Detect which cell encompasses the target text, then output its (x, y) center coordinate. 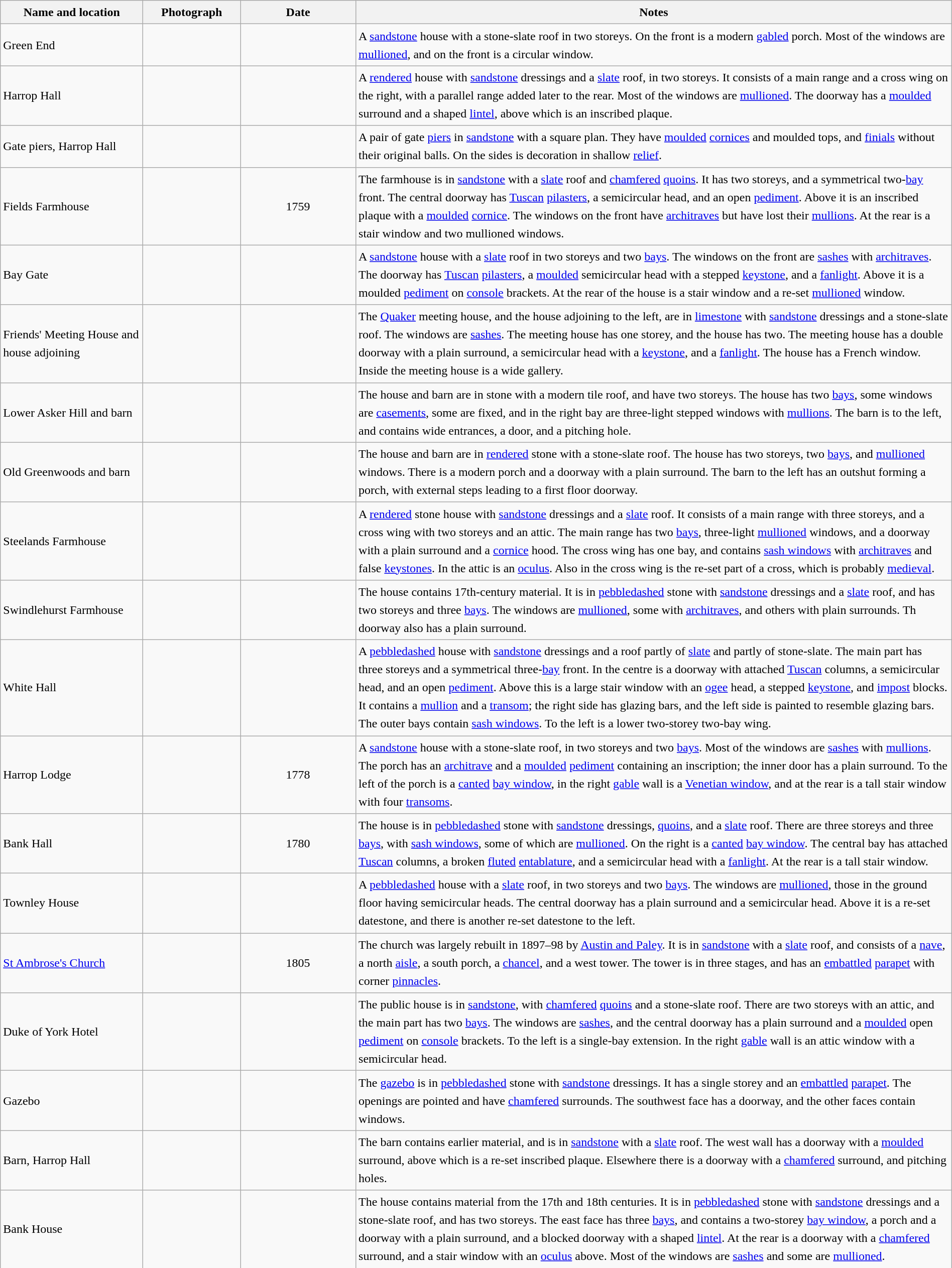
Notes (654, 12)
Bank House (72, 1229)
Harrop Lodge (72, 775)
Barn, Harrop Hall (72, 1161)
1780 (298, 843)
Green End (72, 45)
Friends' Meeting House and house adjoining (72, 343)
Fields Farmhouse (72, 206)
Duke of York Hotel (72, 1032)
Name and location (72, 12)
Gate piers, Harrop Hall (72, 147)
Bank Hall (72, 843)
White Hall (72, 688)
Lower Asker Hill and barn (72, 413)
Townley House (72, 904)
Gazebo (72, 1100)
St Ambrose's Church (72, 963)
Photograph (192, 12)
Steelands Farmhouse (72, 541)
Bay Gate (72, 275)
Date (298, 12)
Old Greenwoods and barn (72, 472)
Swindlehurst Farmhouse (72, 609)
1805 (298, 963)
1778 (298, 775)
1759 (298, 206)
Harrop Hall (72, 95)
